Detect which cell encompasses the target text, then output its [x, y] center coordinate. 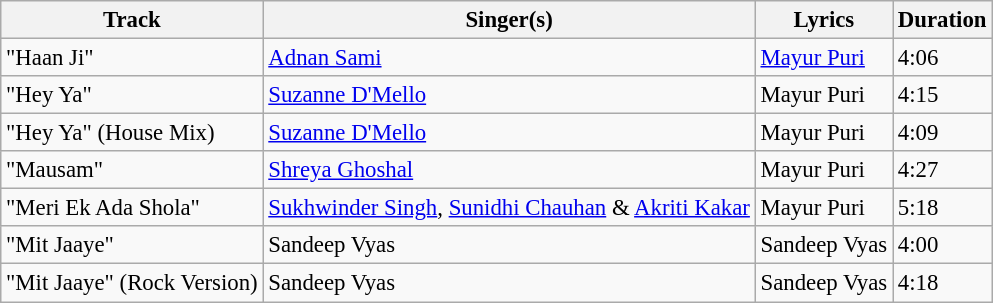
4:18 [942, 283]
"Mit Jaaye" (Rock Version) [132, 283]
"Mit Jaaye" [132, 245]
4:27 [942, 170]
4:06 [942, 58]
Track [132, 20]
"Hey Ya" (House Mix) [132, 133]
5:18 [942, 208]
"Haan Ji" [132, 58]
Lyrics [824, 20]
Sukhwinder Singh, Sunidhi Chauhan & Akriti Kakar [509, 208]
4:09 [942, 133]
Duration [942, 20]
"Mausam" [132, 170]
"Meri Ek Ada Shola" [132, 208]
Adnan Sami [509, 58]
Singer(s) [509, 20]
4:00 [942, 245]
Shreya Ghoshal [509, 170]
"Hey Ya" [132, 95]
4:15 [942, 95]
